Return the [X, Y] coordinate for the center point of the cell that contains the specified text.  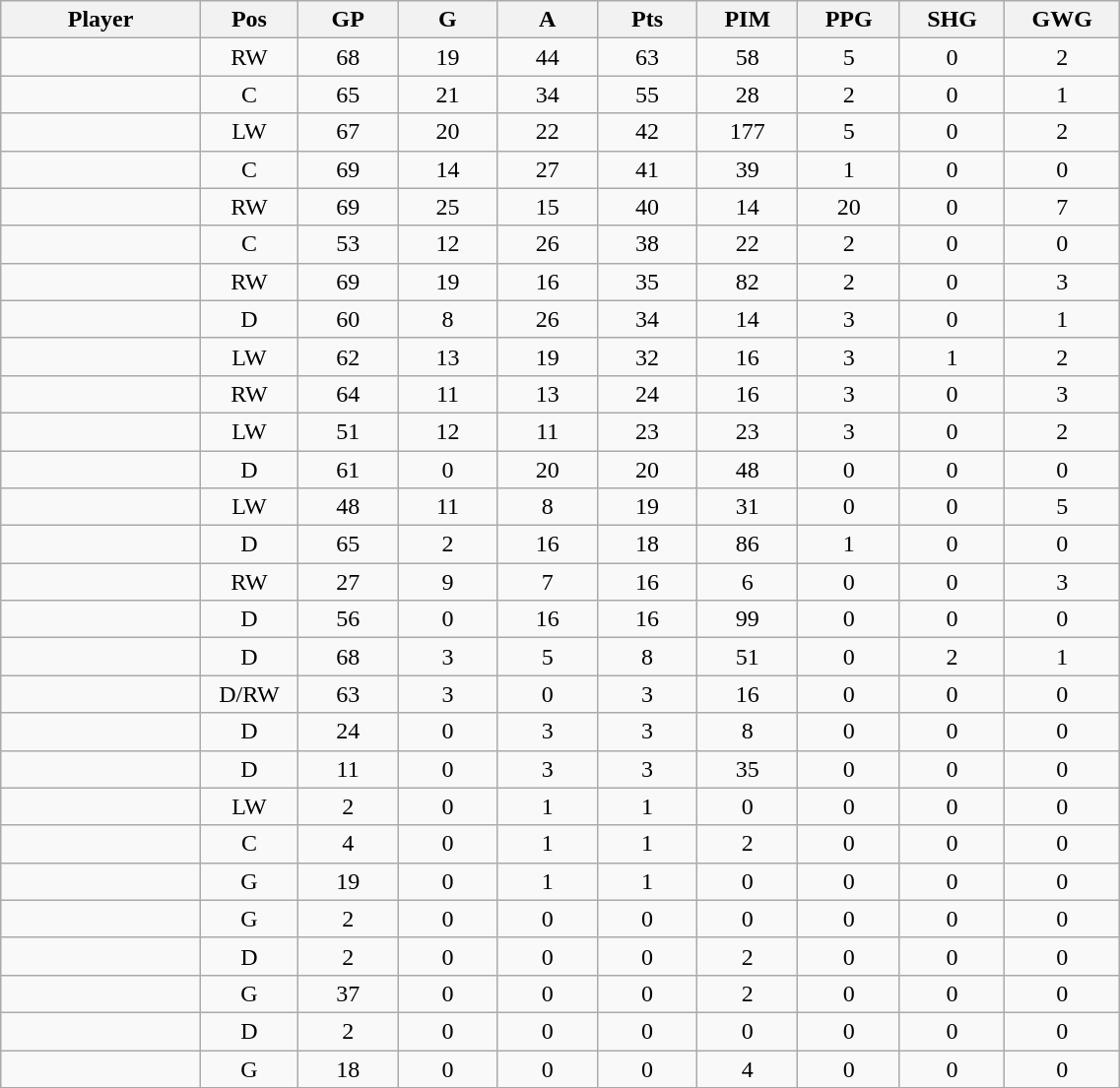
32 [646, 356]
GWG [1062, 20]
6 [748, 582]
15 [548, 207]
GP [347, 20]
42 [646, 132]
99 [748, 619]
40 [646, 207]
Pos [248, 20]
41 [646, 169]
Pts [646, 20]
38 [646, 244]
55 [646, 95]
37 [347, 993]
39 [748, 169]
61 [347, 470]
82 [748, 282]
62 [347, 356]
177 [748, 132]
Player [100, 20]
9 [447, 582]
D/RW [248, 694]
58 [748, 57]
21 [447, 95]
60 [347, 319]
67 [347, 132]
28 [748, 95]
25 [447, 207]
64 [347, 394]
86 [748, 544]
44 [548, 57]
53 [347, 244]
31 [748, 507]
PPG [849, 20]
SHG [952, 20]
56 [347, 619]
PIM [748, 20]
A [548, 20]
